Identify which cell holds the provided text, then report its [X, Y] central coordinate. 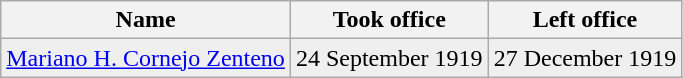
Left office [585, 20]
24 September 1919 [389, 58]
Name [146, 20]
27 December 1919 [585, 58]
Took office [389, 20]
Mariano H. Cornejo Zenteno [146, 58]
